Extract the [x, y] coordinate from the center of the cell holding the provided text.  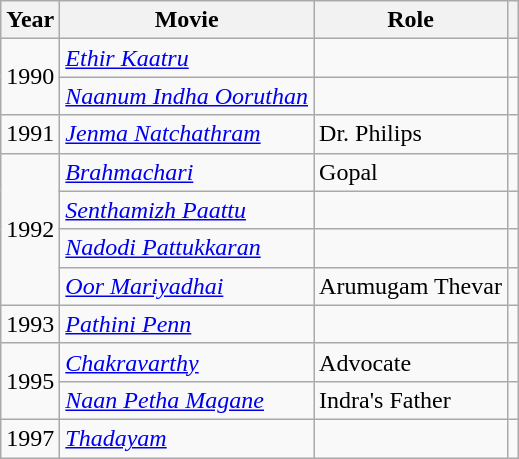
Year [30, 20]
Nadodi Pattukkaran [187, 248]
Dr. Philips [411, 134]
1991 [30, 134]
Jenma Natchathram [187, 134]
Senthamizh Paattu [187, 210]
1992 [30, 229]
Role [411, 20]
1995 [30, 381]
Naanum Indha Ooruthan [187, 96]
Advocate [411, 362]
Indra's Father [411, 400]
Brahmachari [187, 172]
Pathini Penn [187, 324]
Gopal [411, 172]
Naan Petha Magane [187, 400]
Thadayam [187, 438]
1990 [30, 77]
Arumugam Thevar [411, 286]
1997 [30, 438]
Ethir Kaatru [187, 58]
Chakravarthy [187, 362]
1993 [30, 324]
Oor Mariyadhai [187, 286]
Movie [187, 20]
